Scan for the cell matching the given text and deliver its (X, Y) coordinate at center. 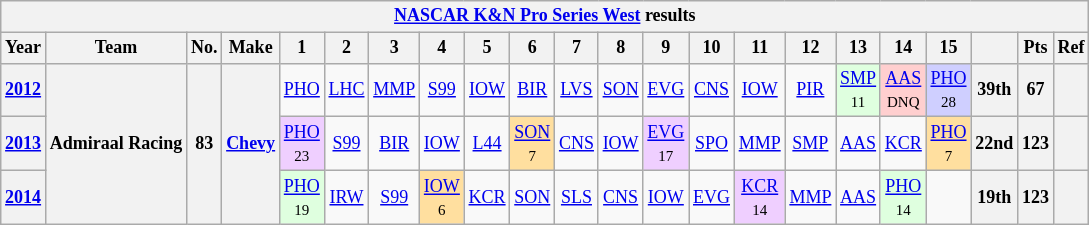
22nd (994, 144)
SLS (577, 197)
NASCAR K&N Pro Series West results (545, 16)
14 (903, 48)
39th (994, 90)
Year (24, 48)
13 (858, 48)
15 (948, 48)
Make (251, 48)
PHO19 (302, 197)
Admiraal Racing (116, 144)
11 (760, 48)
IOW6 (442, 197)
1 (302, 48)
L44 (487, 144)
67 (1036, 90)
PHO23 (302, 144)
6 (532, 48)
LVS (577, 90)
IRW (346, 197)
12 (810, 48)
SMP (810, 144)
SPO (712, 144)
4 (442, 48)
9 (666, 48)
PHO7 (948, 144)
2014 (24, 197)
7 (577, 48)
Pts (1036, 48)
KCR14 (760, 197)
10 (712, 48)
SON7 (532, 144)
AASDNQ (903, 90)
8 (620, 48)
2012 (24, 90)
3 (394, 48)
PHO14 (903, 197)
EVG17 (666, 144)
No. (204, 48)
PIR (810, 90)
19th (994, 197)
SMP11 (858, 90)
Ref (1071, 48)
PHO (302, 90)
PHO28 (948, 90)
2 (346, 48)
5 (487, 48)
2013 (24, 144)
Team (116, 48)
83 (204, 144)
Chevy (251, 144)
LHC (346, 90)
